Identify which cell holds the provided text, then report its (x, y) central coordinate. 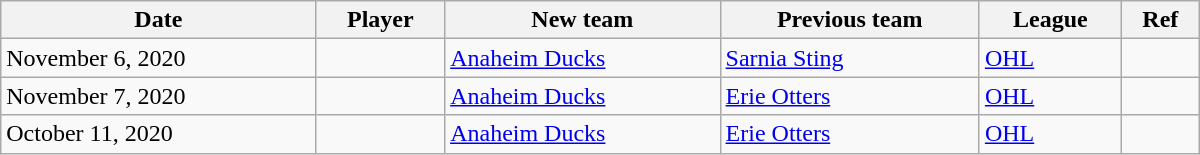
Date (158, 20)
Ref (1160, 20)
League (1050, 20)
November 7, 2020 (158, 96)
Previous team (850, 20)
Sarnia Sting (850, 58)
Player (380, 20)
New team (582, 20)
November 6, 2020 (158, 58)
October 11, 2020 (158, 134)
